Search for the cell housing the specified text and yield its [x, y] center coordinate. 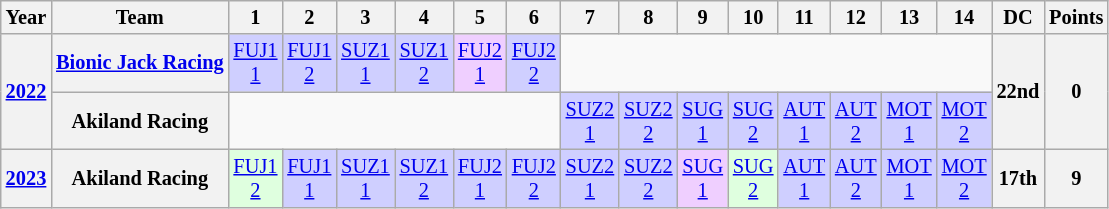
17th [1018, 178]
Bionic Jack Racing [140, 63]
2023 [26, 178]
2 [309, 17]
14 [964, 17]
10 [753, 17]
4 [424, 17]
8 [648, 17]
1 [256, 17]
3 [365, 17]
5 [480, 17]
6 [534, 17]
DC [1018, 17]
0 [1076, 92]
2022 [26, 92]
11 [804, 17]
12 [856, 17]
Points [1076, 17]
7 [590, 17]
13 [910, 17]
Year [26, 17]
22nd [1018, 92]
Team [140, 17]
